Determine the (x, y) coordinate at the center of the cell enclosing the given text.  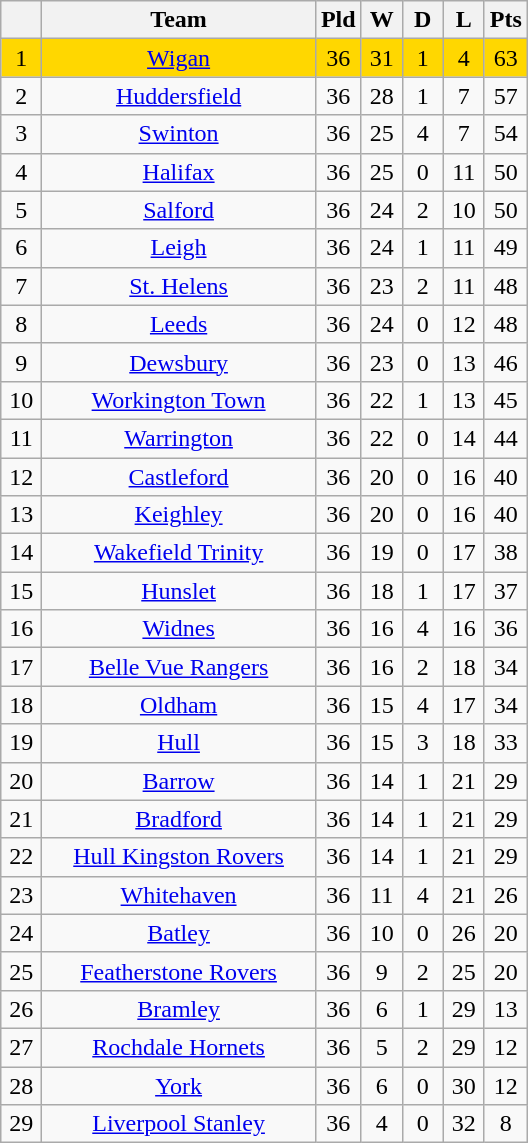
Leeds (179, 324)
Oldham (179, 705)
Featherstone Rovers (179, 971)
Leigh (179, 248)
Salford (179, 210)
38 (506, 553)
L (464, 20)
Hunslet (179, 591)
Keighley (179, 515)
Bradford (179, 819)
63 (506, 58)
Widnes (179, 629)
Castleford (179, 477)
W (382, 20)
49 (506, 248)
Wakefield Trinity (179, 553)
37 (506, 591)
Rochdale Hornets (179, 1047)
33 (506, 743)
Wigan (179, 58)
Workington Town (179, 400)
Dewsbury (179, 362)
57 (506, 96)
Whitehaven (179, 895)
Pld (338, 20)
Warrington (179, 438)
Hull Kingston Rovers (179, 857)
30 (464, 1085)
St. Helens (179, 286)
York (179, 1085)
45 (506, 400)
54 (506, 134)
31 (382, 58)
Halifax (179, 172)
Hull (179, 743)
Batley (179, 933)
Belle Vue Rangers (179, 667)
27 (22, 1047)
32 (464, 1124)
Team (179, 20)
Liverpool Stanley (179, 1124)
Swinton (179, 134)
44 (506, 438)
46 (506, 362)
D (422, 20)
Huddersfield (179, 96)
Pts (506, 20)
Bramley (179, 1009)
Barrow (179, 781)
